For the text-containing cell, return its midpoint in [x, y] coordinate format. 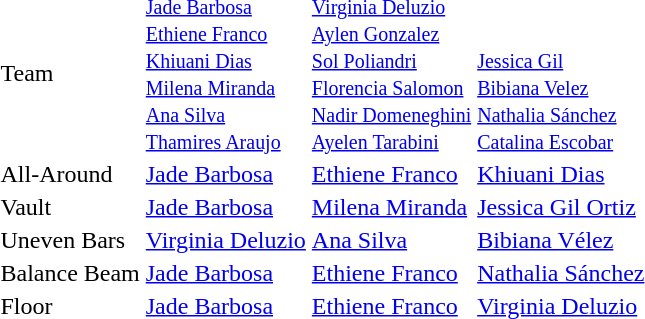
Virginia Deluzio [226, 240]
Ana Silva [391, 240]
Milena Miranda [391, 207]
